Identify which cell holds the provided text, then report its [x, y] central coordinate. 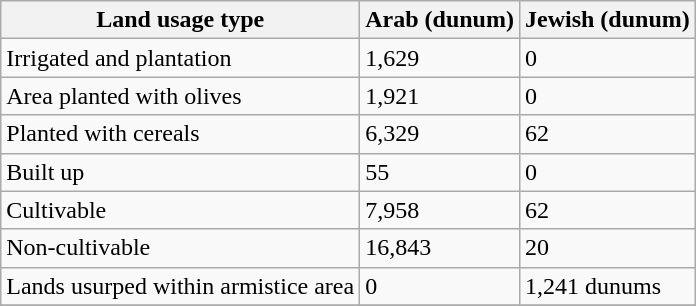
Cultivable [180, 210]
Non-cultivable [180, 248]
Lands usurped within armistice area [180, 286]
Land usage type [180, 20]
7,958 [440, 210]
Jewish (dunum) [607, 20]
Arab (dunum) [440, 20]
20 [607, 248]
Planted with cereals [180, 134]
Built up [180, 172]
6,329 [440, 134]
Irrigated and plantation [180, 58]
16,843 [440, 248]
1,921 [440, 96]
1,241 dunums [607, 286]
Area planted with olives [180, 96]
1,629 [440, 58]
55 [440, 172]
